Pinpoint the cell where the given text exists, returning its (X, Y) midpoint coordinate. 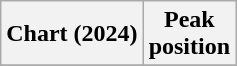
Peakposition (189, 34)
Chart (2024) (72, 34)
